Capture the cell that displays the provided text and extract its (X, Y) central coordinate. 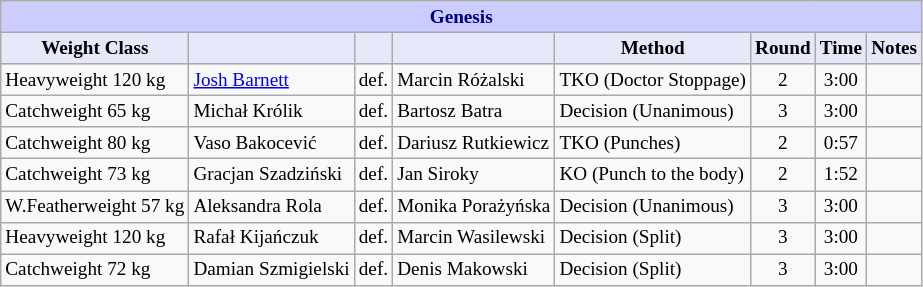
TKO (Punches) (653, 143)
Vaso Bakocević (272, 143)
Weight Class (95, 48)
Notes (894, 48)
Time (840, 48)
Method (653, 48)
Genesis (462, 17)
Damian Szmigielski (272, 270)
Denis Makowski (474, 270)
W.Featherweight 57 kg (95, 206)
Round (784, 48)
Catchweight 73 kg (95, 175)
Marcin Wasilewski (474, 238)
Gracjan Szadziński (272, 175)
0:57 (840, 143)
TKO (Doctor Stoppage) (653, 80)
KO (Punch to the body) (653, 175)
Josh Barnett (272, 80)
Monika Porażyńska (474, 206)
Dariusz Rutkiewicz (474, 143)
Catchweight 65 kg (95, 111)
Aleksandra Rola (272, 206)
Rafał Kijańczuk (272, 238)
Bartosz Batra (474, 111)
Catchweight 80 kg (95, 143)
1:52 (840, 175)
Marcin Różalski (474, 80)
Michał Królik (272, 111)
Catchweight 72 kg (95, 270)
Jan Siroky (474, 175)
